Find where the given text appears and provide that cell's center as [X, Y] coordinate. 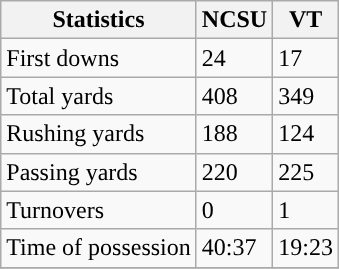
17 [306, 58]
124 [306, 134]
220 [234, 172]
NCSU [234, 20]
Statistics [99, 20]
19:23 [306, 248]
188 [234, 134]
Rushing yards [99, 134]
1 [306, 210]
Turnovers [99, 210]
First downs [99, 58]
VT [306, 20]
349 [306, 96]
225 [306, 172]
24 [234, 58]
Total yards [99, 96]
40:37 [234, 248]
0 [234, 210]
Time of possession [99, 248]
Passing yards [99, 172]
408 [234, 96]
